From the cell containing the given text, extract its center point as [x, y] coordinate. 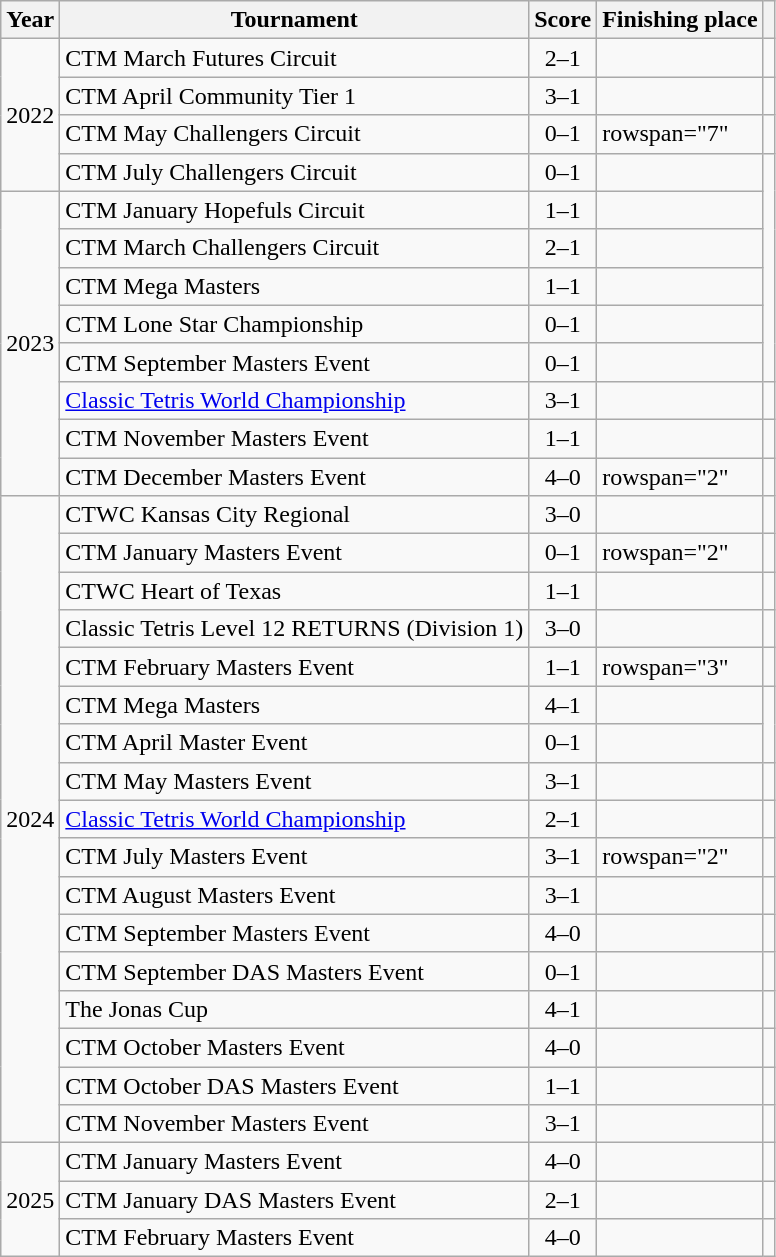
CTM October DAS Masters Event [294, 1085]
2022 [30, 115]
CTM January DAS Masters Event [294, 1200]
CTM Lone Star Championship [294, 324]
CTWC Kansas City Regional [294, 515]
CTM May Masters Event [294, 781]
CTM April Master Event [294, 743]
CTM March Futures Circuit [294, 58]
CTM July Challengers Circuit [294, 172]
CTM September DAS Masters Event [294, 971]
Score [563, 20]
2024 [30, 820]
The Jonas Cup [294, 1009]
Year [30, 20]
CTM January Hopefuls Circuit [294, 210]
CTWC Heart of Texas [294, 591]
rowspan="3" [680, 667]
CTM July Masters Event [294, 857]
rowspan="7" [680, 134]
CTM March Challengers Circuit [294, 248]
CTM May Challengers Circuit [294, 134]
CTM October Masters Event [294, 1047]
Tournament [294, 20]
CTM April Community Tier 1 [294, 96]
Finishing place [680, 20]
2025 [30, 1200]
Classic Tetris Level 12 RETURNS (Division 1) [294, 629]
CTM August Masters Event [294, 895]
2023 [30, 343]
CTM December Masters Event [294, 477]
